For the text-containing cell, return its midpoint in [X, Y] coordinate format. 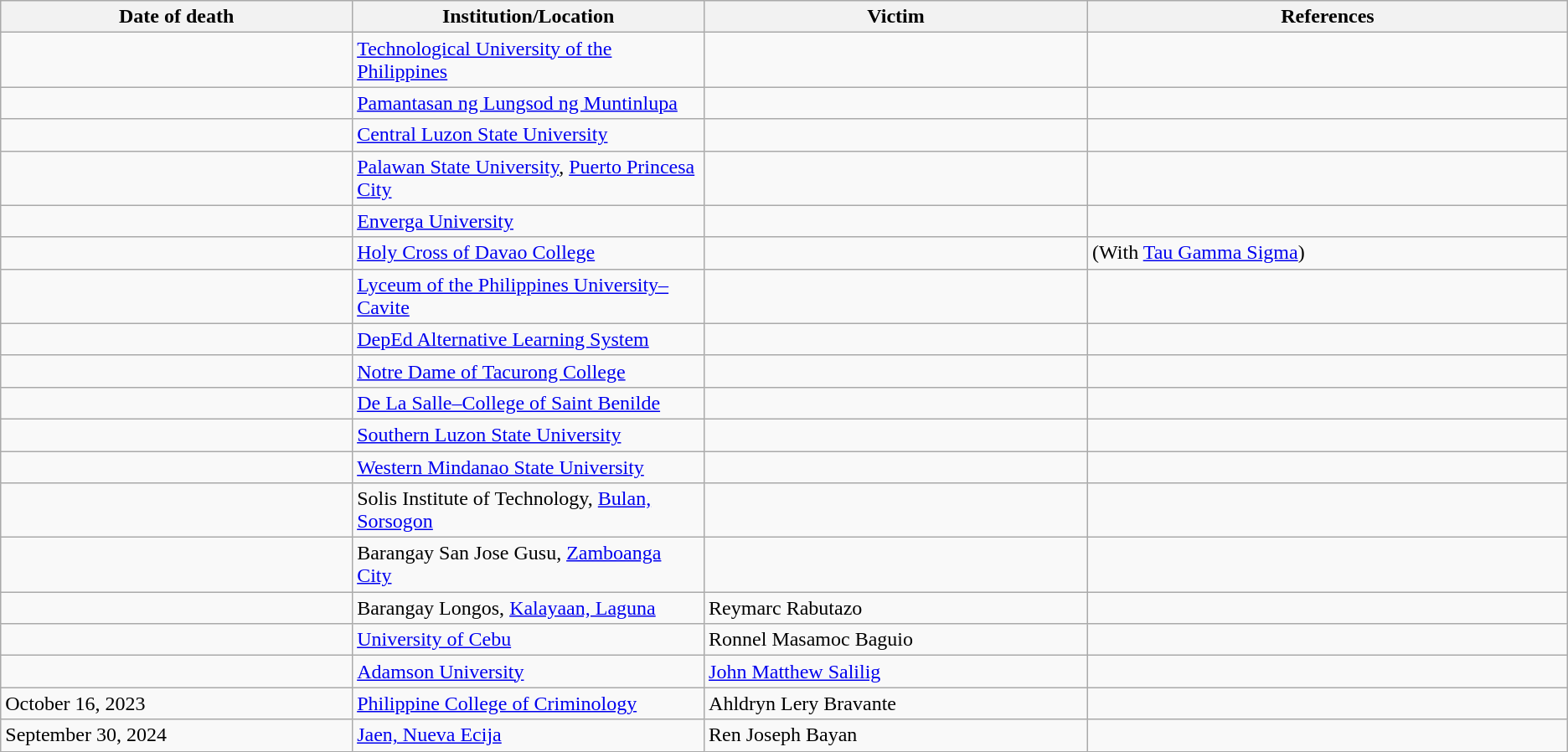
(With Tau Gamma Sigma) [1328, 253]
Western Mindanao State University [529, 466]
Ahldryn Lery Bravante [896, 703]
Reymarc Rabutazo [896, 608]
Date of death [177, 17]
Philippine College of Criminology [529, 703]
Barangay Longos, Kalayaan, Laguna [529, 608]
References [1328, 17]
Holy Cross of Davao College [529, 253]
Technological University of the Philippines [529, 60]
Adamson University [529, 672]
Notre Dame of Tacurong College [529, 371]
Lyceum of the Philippines University–Cavite [529, 296]
September 30, 2024 [177, 735]
Ren Joseph Bayan [896, 735]
Southern Luzon State University [529, 435]
Enverga University [529, 221]
Institution/Location [529, 17]
Jaen, Nueva Ecija [529, 735]
Central Luzon State University [529, 135]
DepEd Alternative Learning System [529, 339]
University of Cebu [529, 640]
Ronnel Masamoc Baguio [896, 640]
Solis Institute of Technology, Bulan, Sorsogon [529, 511]
Victim [896, 17]
John Matthew Salilig [896, 672]
Palawan State University, Puerto Princesa City [529, 178]
October 16, 2023 [177, 703]
Pamantasan ng Lungsod ng Muntinlupa [529, 103]
Barangay San Jose Gusu, Zamboanga City [529, 564]
De La Salle–College of Saint Benilde [529, 403]
